Locate the cell with the specified text and output its [X, Y] center coordinate. 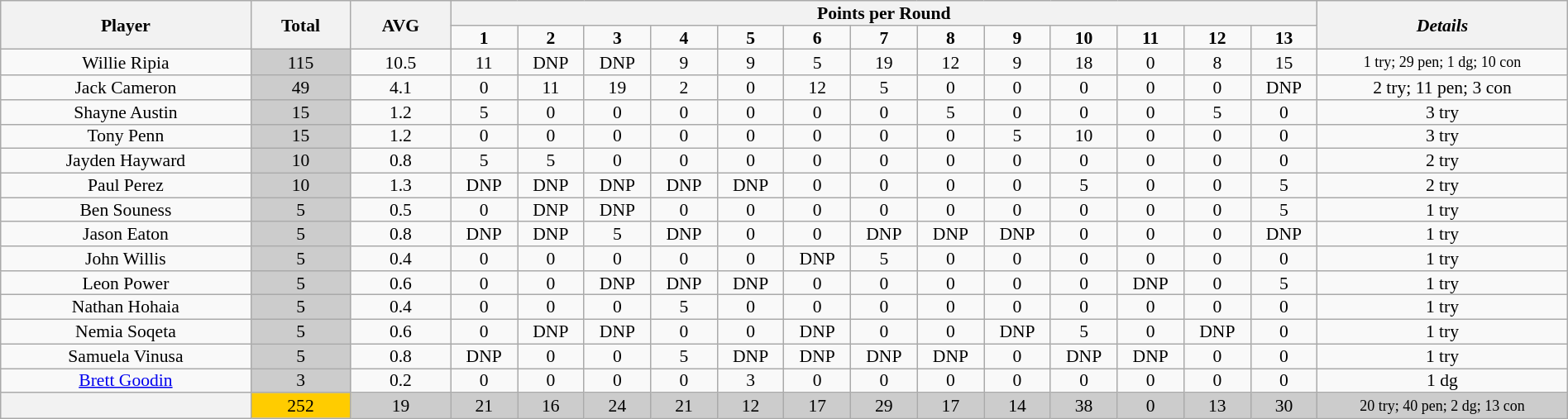
6 [817, 38]
Shayne Austin [126, 112]
38 [1083, 407]
Jason Eaton [126, 235]
Player [126, 25]
Paul Perez [126, 186]
20 try; 40 pen; 2 dg; 13 con [1442, 407]
24 [617, 407]
2 try; 11 pen; 3 con [1442, 88]
Brett Goodin [126, 381]
4 [685, 38]
John Willis [126, 259]
Willie Ripia [126, 63]
Ben Souness [126, 210]
Jayden Hayward [126, 161]
Samuela Vinusa [126, 356]
1.3 [400, 186]
1 dg [1442, 381]
7 [885, 38]
Nemia Soqeta [126, 332]
18 [1083, 63]
4.1 [400, 88]
Tony Penn [126, 136]
1 try; 29 pen; 1 dg; 10 con [1442, 63]
Points per Round [884, 13]
16 [551, 407]
1 [485, 38]
10.5 [400, 63]
0.2 [400, 381]
Total [301, 25]
14 [1017, 407]
49 [301, 88]
Details [1442, 25]
AVG [400, 25]
115 [301, 63]
252 [301, 407]
29 [885, 407]
0.5 [400, 210]
Jack Cameron [126, 88]
30 [1284, 407]
Nathan Hohaia [126, 307]
Leon Power [126, 283]
